From the cell containing the given text, extract its center point as [x, y] coordinate. 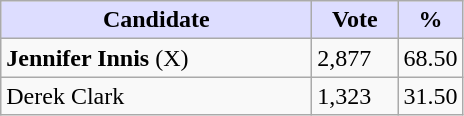
Vote [355, 20]
% [430, 20]
31.50 [430, 96]
2,877 [355, 58]
Derek Clark [156, 96]
Jennifer Innis (X) [156, 58]
1,323 [355, 96]
Candidate [156, 20]
68.50 [430, 58]
